Return the (X, Y) coordinate for the center point of the cell that contains the specified text.  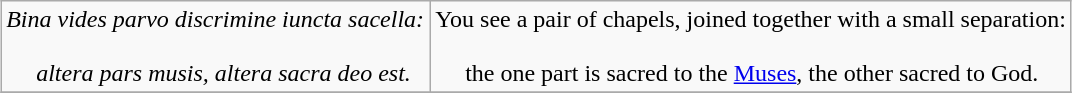
You see a pair of chapels, joined together with a small separation: the one part is sacred to the Muses, the other sacred to God. (751, 47)
Bina vides parvo discrimine iuncta sacella: altera pars musis, altera sacra deo est. (216, 47)
